Output the (X, Y) coordinate of the center of the cell containing the given text.  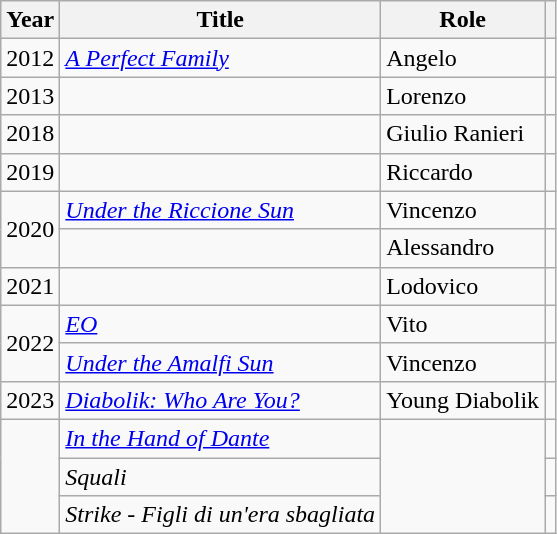
2023 (30, 400)
2022 (30, 343)
Squali (220, 477)
In the Hand of Dante (220, 438)
Lodovico (463, 286)
Angelo (463, 58)
2019 (30, 172)
Giulio Ranieri (463, 134)
Year (30, 20)
Lorenzo (463, 96)
Role (463, 20)
Vito (463, 324)
2021 (30, 286)
A Perfect Family (220, 58)
EO (220, 324)
Riccardo (463, 172)
2013 (30, 96)
Under the Amalfi Sun (220, 362)
Title (220, 20)
Diabolik: Who Are You? (220, 400)
Alessandro (463, 248)
Strike - Figli di un'era sbagliata (220, 515)
2012 (30, 58)
2018 (30, 134)
Under the Riccione Sun (220, 210)
Young Diabolik (463, 400)
2020 (30, 229)
